From the cell containing the given text, extract its center point as [X, Y] coordinate. 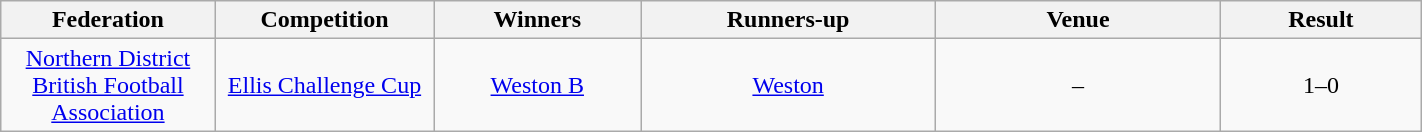
Ellis Challenge Cup [324, 85]
Weston B [538, 85]
1–0 [1322, 85]
Competition [324, 20]
Weston [788, 85]
Runners-up [788, 20]
Federation [108, 20]
– [1078, 85]
Result [1322, 20]
Northern District British Football Association [108, 85]
Winners [538, 20]
Venue [1078, 20]
